Detect which cell encompasses the target text, then output its (x, y) center coordinate. 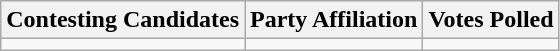
Contesting Candidates (123, 20)
Votes Polled (491, 20)
Party Affiliation (334, 20)
